Scan for the cell matching the given text and deliver its (x, y) coordinate at center. 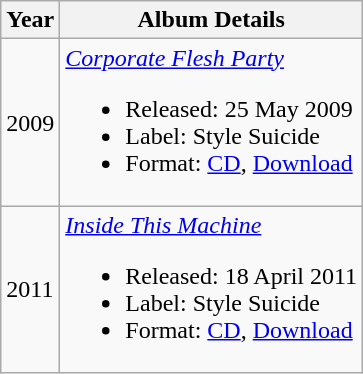
Album Details (212, 20)
2011 (30, 290)
Year (30, 20)
Corporate Flesh PartyReleased: 25 May 2009Label: Style SuicideFormat: CD, Download (212, 122)
Inside This MachineReleased: 18 April 2011Label: Style SuicideFormat: CD, Download (212, 290)
2009 (30, 122)
